Return (X, Y) of the center of cell containing provided text 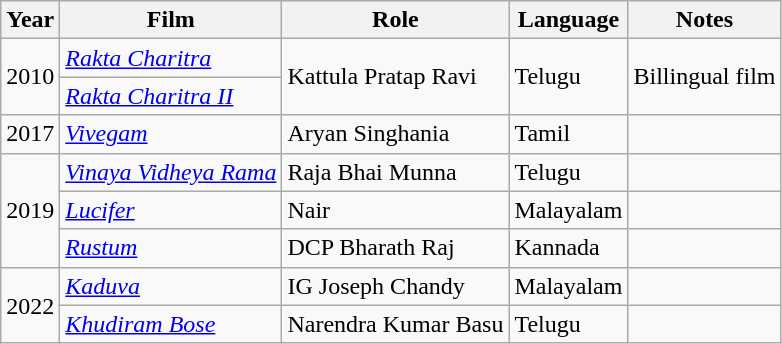
Film (171, 20)
Notes (704, 20)
Aryan Singhania (396, 134)
Lucifer (171, 210)
Role (396, 20)
Billingual film (704, 77)
Kannada (568, 248)
Vivegam (171, 134)
Raja Bhai Munna (396, 172)
Rustum (171, 248)
2017 (30, 134)
Year (30, 20)
Rakta Charitra (171, 58)
Kattula Pratap Ravi (396, 77)
2010 (30, 77)
Khudiram Bose (171, 324)
Kaduva (171, 286)
Narendra Kumar Basu (396, 324)
DCP Bharath Raj (396, 248)
Rakta Charitra II (171, 96)
Nair (396, 210)
Tamil (568, 134)
IG Joseph Chandy (396, 286)
2022 (30, 305)
Vinaya Vidheya Rama (171, 172)
Language (568, 20)
2019 (30, 210)
